Extract the [x, y] coordinate from the center of the cell holding the provided text.  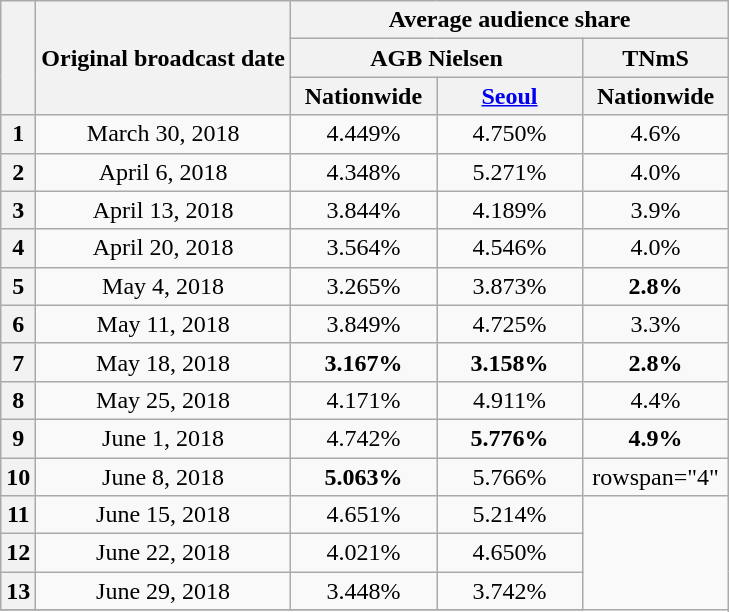
5.271% [509, 172]
4.725% [509, 324]
3.849% [363, 324]
11 [18, 515]
April 6, 2018 [164, 172]
June 8, 2018 [164, 477]
May 25, 2018 [164, 400]
May 4, 2018 [164, 286]
3.158% [509, 362]
rowspan="4" [656, 477]
3.265% [363, 286]
4.742% [363, 438]
9 [18, 438]
AGB Nielsen [436, 58]
13 [18, 591]
5.766% [509, 477]
4.171% [363, 400]
4.750% [509, 134]
12 [18, 553]
5.214% [509, 515]
June 1, 2018 [164, 438]
8 [18, 400]
3.742% [509, 591]
4.911% [509, 400]
3.873% [509, 286]
April 13, 2018 [164, 210]
3.844% [363, 210]
1 [18, 134]
4.651% [363, 515]
4.650% [509, 553]
5 [18, 286]
Average audience share [509, 20]
4.6% [656, 134]
Original broadcast date [164, 58]
4.4% [656, 400]
4.449% [363, 134]
6 [18, 324]
4 [18, 248]
3.3% [656, 324]
3.167% [363, 362]
3.448% [363, 591]
April 20, 2018 [164, 248]
3 [18, 210]
4.546% [509, 248]
May 18, 2018 [164, 362]
June 22, 2018 [164, 553]
5.063% [363, 477]
7 [18, 362]
5.776% [509, 438]
3.564% [363, 248]
June 15, 2018 [164, 515]
May 11, 2018 [164, 324]
2 [18, 172]
10 [18, 477]
TNmS [656, 58]
June 29, 2018 [164, 591]
3.9% [656, 210]
Seoul [509, 96]
4.189% [509, 210]
4.021% [363, 553]
March 30, 2018 [164, 134]
4.9% [656, 438]
4.348% [363, 172]
